Capture the cell that displays the provided text and extract its (X, Y) central coordinate. 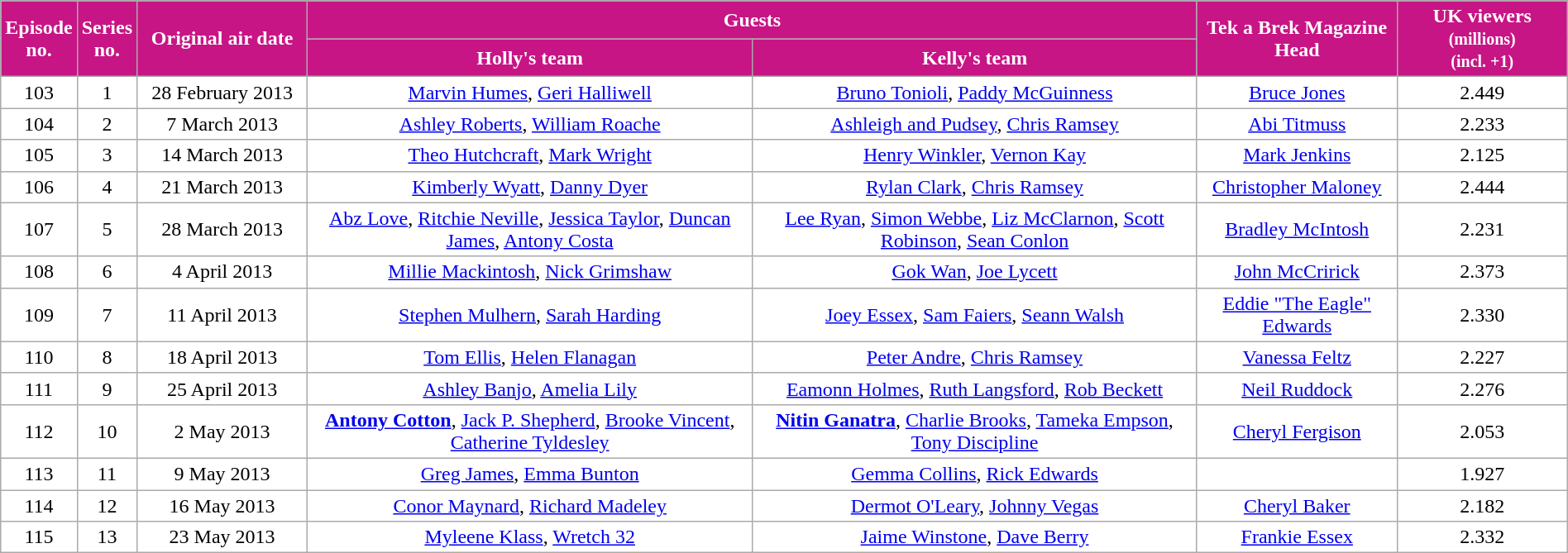
2.276 (1482, 389)
107 (39, 230)
106 (39, 187)
2.125 (1482, 155)
Myleene Klass, Wretch 32 (530, 537)
Peter Andre, Chris Ramsey (975, 357)
Neil Ruddock (1297, 389)
Millie Mackintosh, Nick Grimshaw (530, 272)
2 May 2013 (222, 431)
4 (107, 187)
2.182 (1482, 505)
Cheryl Baker (1297, 505)
2.231 (1482, 230)
2.053 (1482, 431)
Marvin Humes, Geri Halliwell (530, 93)
10 (107, 431)
Christopher Maloney (1297, 187)
4 April 2013 (222, 272)
11 (107, 474)
5 (107, 230)
Original air date (222, 39)
Bradley McIntosh (1297, 230)
110 (39, 357)
Holly's team (530, 58)
9 (107, 389)
Frankie Essex (1297, 537)
UK viewers (millions)(incl. +1) (1482, 39)
3 (107, 155)
Eddie "The Eagle" Edwards (1297, 314)
13 (107, 537)
104 (39, 124)
Rylan Clark, Chris Ramsey (975, 187)
Cheryl Fergison (1297, 431)
16 May 2013 (222, 505)
Abi Titmuss (1297, 124)
11 April 2013 (222, 314)
21 March 2013 (222, 187)
Ashley Roberts, William Roache (530, 124)
Kelly's team (975, 58)
105 (39, 155)
115 (39, 537)
28 February 2013 (222, 93)
14 March 2013 (222, 155)
103 (39, 93)
Guests (753, 20)
Gok Wan, Joe Lycett (975, 272)
Tek a Brek Magazine Head (1297, 39)
9 May 2013 (222, 474)
2.227 (1482, 357)
Tom Ellis, Helen Flanagan (530, 357)
Seriesno. (107, 39)
114 (39, 505)
Mark Jenkins (1297, 155)
Abz Love, Ritchie Neville, Jessica Taylor, Duncan James, Antony Costa (530, 230)
1 (107, 93)
Antony Cotton, Jack P. Shepherd, Brooke Vincent, Catherine Tyldesley (530, 431)
2.373 (1482, 272)
112 (39, 431)
23 May 2013 (222, 537)
2.330 (1482, 314)
7 (107, 314)
2.233 (1482, 124)
108 (39, 272)
2.444 (1482, 187)
1.927 (1482, 474)
7 March 2013 (222, 124)
Lee Ryan, Simon Webbe, Liz McClarnon, Scott Robinson, Sean Conlon (975, 230)
109 (39, 314)
Kimberly Wyatt, Danny Dyer (530, 187)
Bruce Jones (1297, 93)
18 April 2013 (222, 357)
28 March 2013 (222, 230)
2 (107, 124)
2.449 (1482, 93)
Greg James, Emma Bunton (530, 474)
8 (107, 357)
Bruno Tonioli, Paddy McGuinness (975, 93)
Ashley Banjo, Amelia Lily (530, 389)
Joey Essex, Sam Faiers, Seann Walsh (975, 314)
Conor Maynard, Richard Madeley (530, 505)
Henry Winkler, Vernon Kay (975, 155)
12 (107, 505)
6 (107, 272)
113 (39, 474)
John McCririck (1297, 272)
Gemma Collins, Rick Edwards (975, 474)
111 (39, 389)
Stephen Mulhern, Sarah Harding (530, 314)
Dermot O'Leary, Johnny Vegas (975, 505)
Theo Hutchcraft, Mark Wright (530, 155)
Episodeno. (39, 39)
Eamonn Holmes, Ruth Langsford, Rob Beckett (975, 389)
Jaime Winstone, Dave Berry (975, 537)
Nitin Ganatra, Charlie Brooks, Tameka Empson, Tony Discipline (975, 431)
Vanessa Feltz (1297, 357)
Ashleigh and Pudsey, Chris Ramsey (975, 124)
25 April 2013 (222, 389)
2.332 (1482, 537)
